Output the (x, y) coordinate of the center of the cell containing the given text.  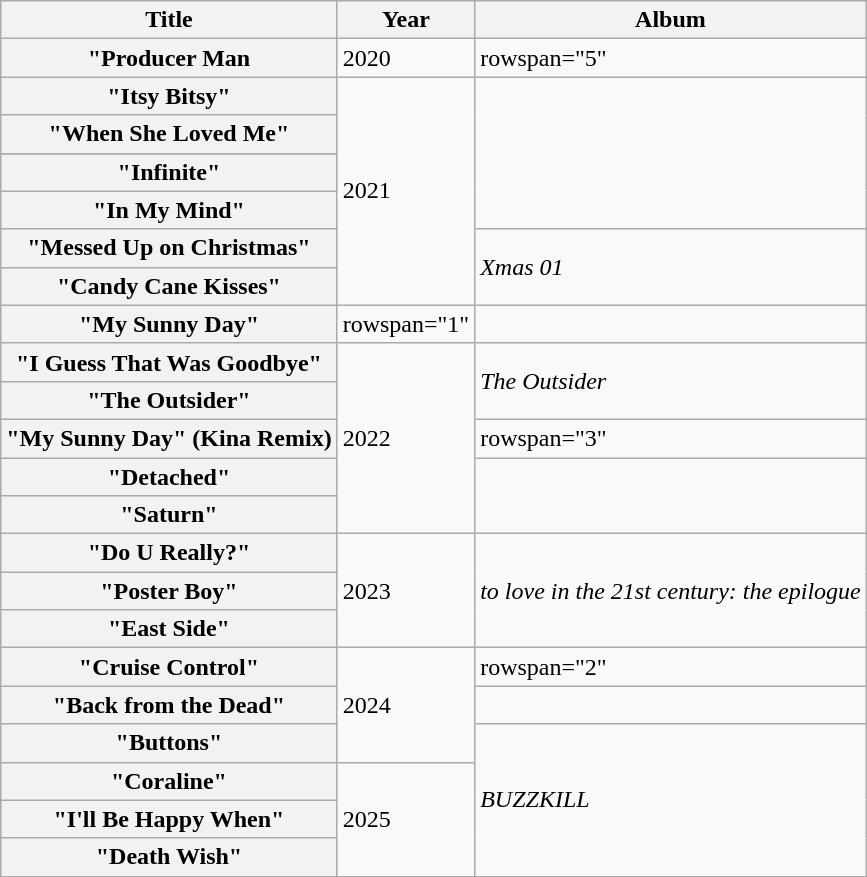
"In My Mind" (169, 210)
"I'll Be Happy When" (169, 819)
"Death Wish" (169, 857)
"Coraline" (169, 781)
"Poster Boy" (169, 591)
"When She Loved Me" (169, 134)
2020 (406, 58)
"The Outsider" (169, 400)
rowspan="5" (671, 58)
"My Sunny Day" (Kina Remix) (169, 438)
2024 (406, 705)
"Back from the Dead" (169, 705)
"Itsy Bitsy" (169, 96)
2023 (406, 591)
"Buttons" (169, 743)
Year (406, 20)
2021 (406, 191)
"I Guess That Was Goodbye" (169, 362)
"Detached" (169, 477)
"Cruise Control" (169, 667)
2022 (406, 438)
"Messed Up on Christmas" (169, 248)
"Saturn" (169, 515)
rowspan="3" (671, 438)
"East Side" (169, 629)
"Do U Really?" (169, 553)
"Infinite" (169, 172)
"My Sunny Day" (169, 324)
Xmas 01 (671, 267)
The Outsider (671, 381)
2025 (406, 819)
"Candy Cane Kisses" (169, 286)
"Producer Man (169, 58)
Album (671, 20)
rowspan="1" (406, 324)
Title (169, 20)
BUZZKILL (671, 800)
to love in the 21st century: the epilogue (671, 591)
rowspan="2" (671, 667)
